For the text-containing cell, return its midpoint in [X, Y] coordinate format. 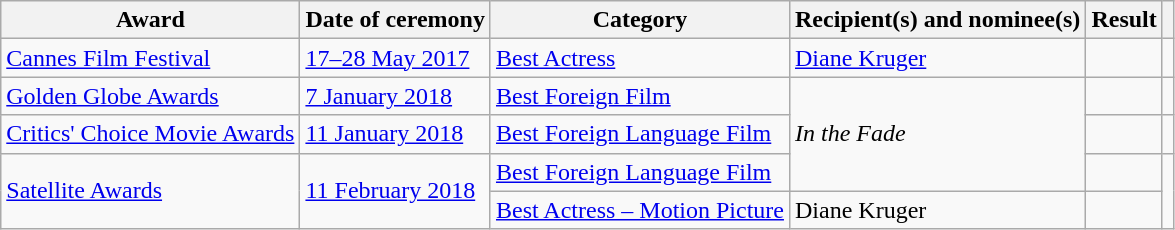
Best Actress [640, 58]
Cannes Film Festival [150, 58]
In the Fade [937, 134]
Best Actress – Motion Picture [640, 210]
11 January 2018 [396, 134]
7 January 2018 [396, 96]
11 February 2018 [396, 191]
Date of ceremony [396, 20]
Result [1124, 20]
Recipient(s) and nominee(s) [937, 20]
Golden Globe Awards [150, 96]
Satellite Awards [150, 191]
Award [150, 20]
Critics' Choice Movie Awards [150, 134]
Category [640, 20]
17–28 May 2017 [396, 58]
Best Foreign Film [640, 96]
